From the cell containing the given text, extract its center point as [x, y] coordinate. 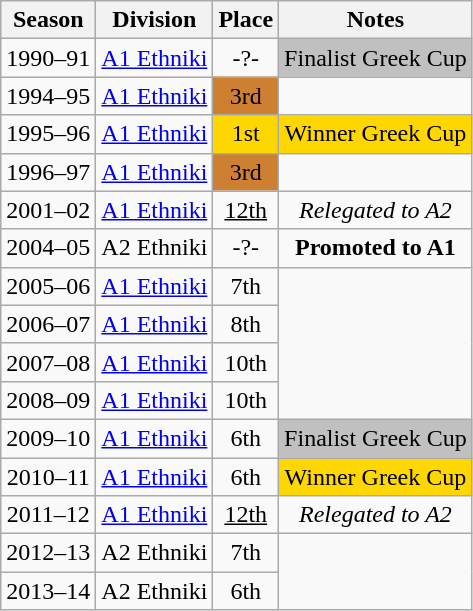
2008–09 [48, 400]
Place [246, 20]
1995–96 [48, 134]
1994–95 [48, 96]
1990–91 [48, 58]
Division [154, 20]
2007–08 [48, 362]
2006–07 [48, 324]
2010–11 [48, 477]
2011–12 [48, 515]
2001–02 [48, 210]
Notes [376, 20]
2013–14 [48, 591]
2009–10 [48, 438]
Season [48, 20]
2012–13 [48, 553]
1996–97 [48, 172]
2004–05 [48, 248]
2005–06 [48, 286]
Promoted to A1 [376, 248]
8th [246, 324]
1st [246, 134]
